Search for the cell housing the specified text and yield its [X, Y] center coordinate. 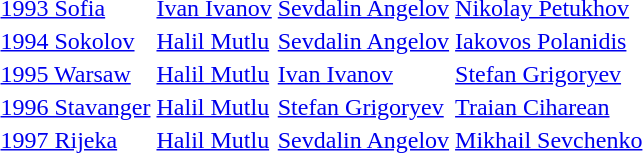
Ivan Ivanov [363, 74]
Sevdalin Angelov [363, 41]
Stefan Grigoryev [363, 107]
